From the cell containing the given text, extract its center point as (x, y) coordinate. 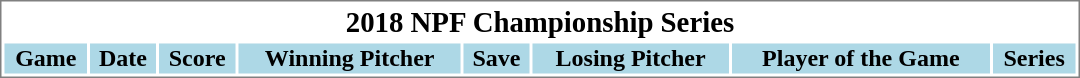
Date (123, 59)
Score (198, 59)
Game (46, 59)
Series (1034, 59)
Losing Pitcher (630, 59)
Winning Pitcher (350, 59)
Player of the Game (861, 59)
Save (497, 59)
2018 NPF Championship Series (540, 22)
